Return [x, y] of the center of cell containing provided text 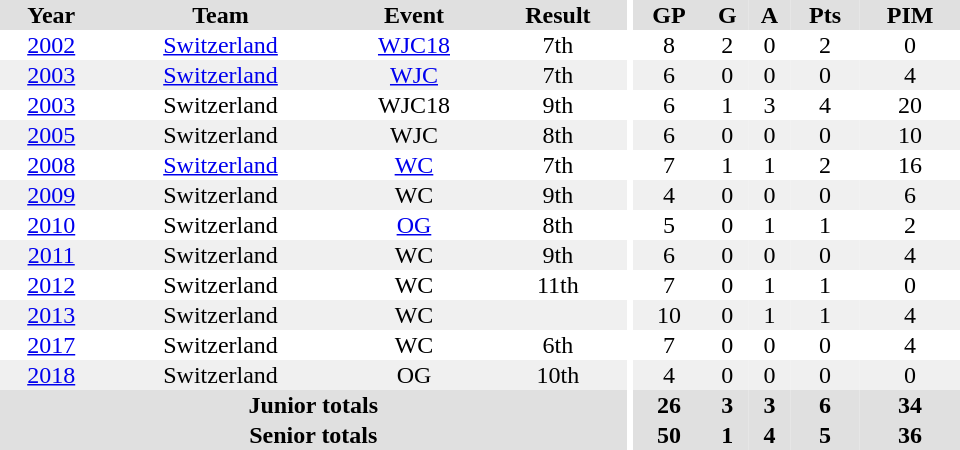
2002 [51, 45]
26 [670, 405]
Team [220, 15]
Year [51, 15]
2009 [51, 195]
10th [558, 375]
6th [558, 345]
11th [558, 285]
20 [910, 105]
34 [910, 405]
Event [414, 15]
Pts [825, 15]
G [728, 15]
2005 [51, 135]
36 [910, 435]
16 [910, 165]
2013 [51, 315]
Senior totals [314, 435]
2018 [51, 375]
2017 [51, 345]
50 [670, 435]
2010 [51, 225]
PIM [910, 15]
2012 [51, 285]
Junior totals [314, 405]
8 [670, 45]
A [770, 15]
Result [558, 15]
2011 [51, 255]
GP [670, 15]
2008 [51, 165]
